Return the (x, y) coordinate for the center point of the cell that contains the specified text.  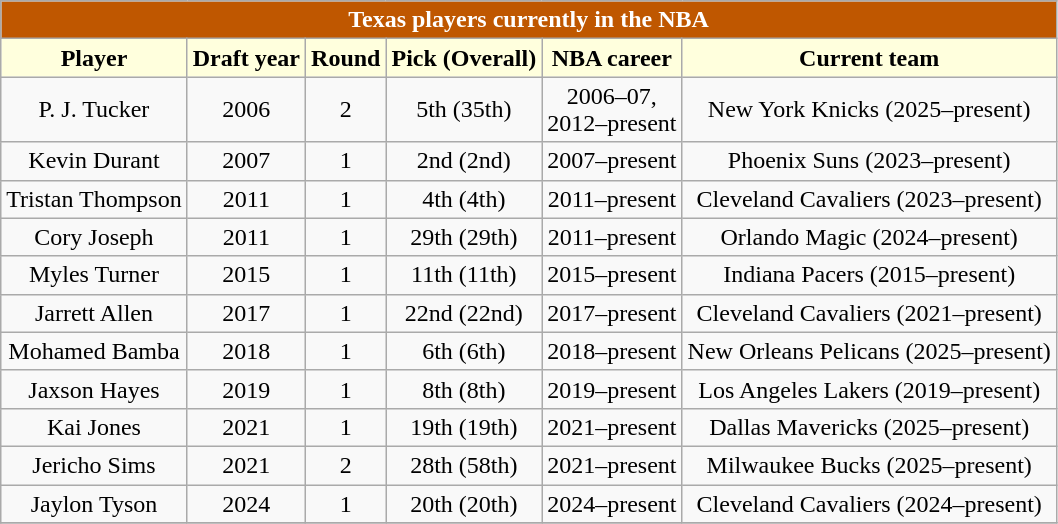
Mohamed Bamba (94, 351)
Cleveland Cavaliers (2023–present) (869, 199)
Player (94, 58)
2018 (246, 351)
Jericho Sims (94, 465)
4th (4th) (464, 199)
Pick (Overall) (464, 58)
2015 (246, 275)
2019–present (612, 389)
Orlando Magic (2024–present) (869, 237)
Jaylon Tyson (94, 503)
2007 (246, 161)
5th (35th) (464, 110)
Cleveland Cavaliers (2024–present) (869, 503)
2017 (246, 313)
6th (6th) (464, 351)
Dallas Mavericks (2025–present) (869, 427)
19th (19th) (464, 427)
2018–present (612, 351)
29th (29th) (464, 237)
New Orleans Pelicans (2025–present) (869, 351)
Texas players currently in the NBA (529, 20)
P. J. Tucker (94, 110)
2nd (2nd) (464, 161)
Cory Joseph (94, 237)
22nd (22nd) (464, 313)
20th (20th) (464, 503)
Tristan Thompson (94, 199)
Draft year (246, 58)
2019 (246, 389)
Milwaukee Bucks (2025–present) (869, 465)
Current team (869, 58)
8th (8th) (464, 389)
28th (58th) (464, 465)
2017–present (612, 313)
Jaxson Hayes (94, 389)
Phoenix Suns (2023–present) (869, 161)
2024–present (612, 503)
NBA career (612, 58)
2006 (246, 110)
New York Knicks (2025–present) (869, 110)
2015–present (612, 275)
2007–present (612, 161)
2024 (246, 503)
Indiana Pacers (2015–present) (869, 275)
11th (11th) (464, 275)
2006–07,2012–present (612, 110)
Round (346, 58)
Los Angeles Lakers (2019–present) (869, 389)
Kevin Durant (94, 161)
Jarrett Allen (94, 313)
Myles Turner (94, 275)
Kai Jones (94, 427)
Cleveland Cavaliers (2021–present) (869, 313)
